Return the (X, Y) coordinate for the center point of the cell that contains the specified text.  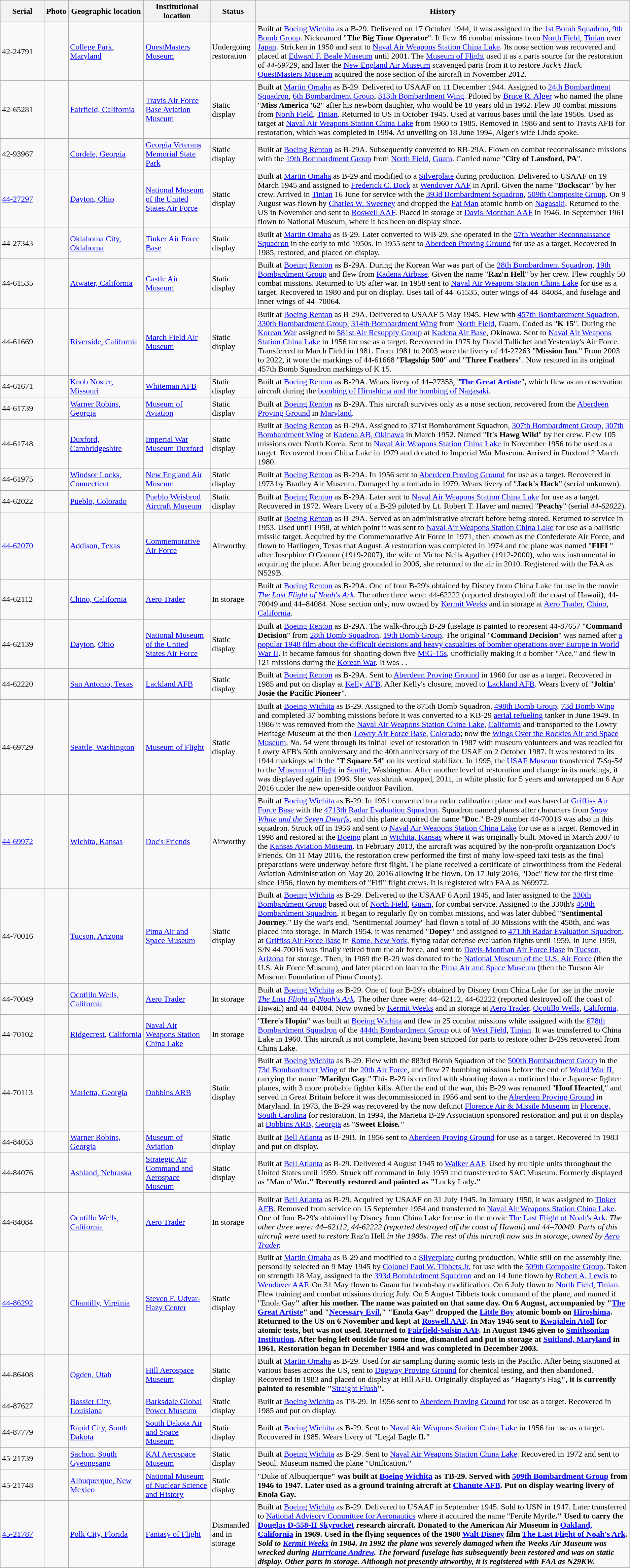
Castle Air Museum (177, 283)
Built at Boeing Renton as B-29A. This aircraft survives only as a nose section, recovered from the Aberdeen Proving Ground in Maryland. (443, 408)
44-70049 (22, 999)
44-27343 (22, 243)
Ashland, Nebraska (106, 1173)
Chino, California (106, 600)
Riverside, California (106, 342)
Rapid City, South Dakota (106, 1432)
44-61748 (22, 444)
Tucson, Arizona (106, 936)
Fairfield, California (106, 110)
Commemorative Air Force (177, 546)
Serial (22, 11)
Pima Air and Space Museum (177, 936)
San Antonio, Texas (106, 684)
Chantilly, Virginia (106, 1303)
Geographic location (106, 11)
44-87779 (22, 1432)
Built at Bell Atlanta as B-29B. In 1956 sent to Aberdeen Proving Ground for use as a target. Recovered in 1983 and put on display. (443, 1142)
Museum of Flight (177, 747)
Travis Air Force Base Aviation Museum (177, 110)
National Museum of Nuclear Science and History (177, 1485)
Dismantled and in storage (233, 1534)
44-62220 (22, 684)
45-21739 (22, 1459)
44-70113 (22, 1092)
Duxford, Cambridgeshire (106, 444)
42-24791 (22, 51)
Seattle, Washington (106, 747)
Steven F. Udvar-Hazy Center (177, 1303)
Addison, Texas (106, 546)
Pueblo, Colorado (106, 501)
44-84076 (22, 1173)
44-62070 (22, 546)
KAI Aerospace Museum (177, 1459)
44-86292 (22, 1303)
45-21787 (22, 1534)
Built at Boeing Wichita as TB-29. In 1956 sent to Aberdeen Proving Ground for use as a target. Recovered in 1985 and put on display. (443, 1405)
44-62139 (22, 644)
44-61669 (22, 342)
Naval Air Weapons Station China Lake (177, 1035)
42-93967 (22, 154)
Albuquerque, New Mexico (106, 1485)
Tinker Air Force Base (177, 243)
South Dakota Air and Space Museum (177, 1432)
Imperial War Museum Duxford (177, 444)
44-86408 (22, 1374)
44-61975 (22, 479)
Dobbins ARB (177, 1092)
Barksdale Global Power Museum (177, 1405)
Undergoing restoration (233, 51)
44-70102 (22, 1035)
Bossier City, Louisiana (106, 1405)
Polk City, Florida (106, 1534)
College Park, Maryland (106, 51)
Sachon, South Gyeongsang (106, 1459)
Cordele, Georgia (106, 154)
44-84053 (22, 1142)
Hill Aerospace Museum (177, 1374)
44-62022 (22, 501)
44-61739 (22, 408)
44-62112 (22, 600)
History (443, 11)
Knob Noster, Missouri (106, 386)
Pueblo Weisbrod Aircraft Museum (177, 501)
Status (233, 11)
44-70016 (22, 936)
QuestMasters Museum (177, 51)
Photo (57, 11)
Strategic Air Command and Aerospace Museum (177, 1173)
Fantasy of Flight (177, 1534)
Ridgecrest, California (106, 1035)
45-21748 (22, 1485)
44-27297 (22, 199)
Atwater, California (106, 283)
42-65281 (22, 110)
Lackland AFB (177, 684)
March Field Air Museum (177, 342)
44-69972 (22, 841)
44-87627 (22, 1405)
New England Air Museum (177, 479)
44-61671 (22, 386)
Institutional location (177, 11)
Marietta, Georgia (106, 1092)
Whiteman AFB (177, 386)
44-69729 (22, 747)
Windsor Locks, Connecticut (106, 479)
44-61535 (22, 283)
Oklahoma City, Oklahoma (106, 243)
Ogden, Utah (106, 1374)
Doc's Friends (177, 841)
Wichita, Kansas (106, 841)
44-84084 (22, 1222)
Georgia Veterans Memorial State Park (177, 154)
